Pinpoint the cell where the given text exists, returning its (X, Y) midpoint coordinate. 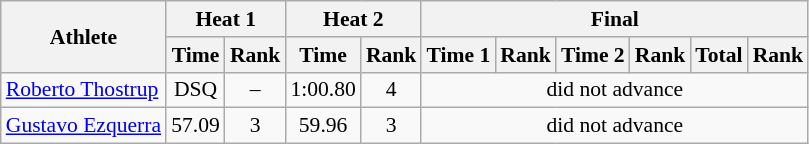
Gustavo Ezquerra (84, 126)
DSQ (196, 90)
Total (718, 55)
Heat 2 (353, 19)
Athlete (84, 36)
Final (614, 19)
57.09 (196, 126)
1:00.80 (322, 90)
Time 2 (593, 55)
Heat 1 (226, 19)
59.96 (322, 126)
Time 1 (458, 55)
Roberto Thostrup (84, 90)
– (256, 90)
4 (392, 90)
